Locate the cell with the specified text and output its [X, Y] center coordinate. 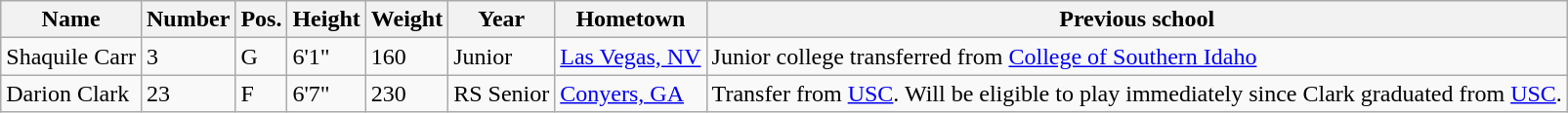
Conyers, GA [631, 94]
Las Vegas, NV [631, 56]
Name [71, 19]
Darion Clark [71, 94]
G [262, 56]
F [262, 94]
Number [188, 19]
Junior [502, 56]
23 [188, 94]
Previous school [1137, 19]
Year [502, 19]
Transfer from USC. Will be eligible to play immediately since Clark graduated from USC. [1137, 94]
160 [406, 56]
RS Senior [502, 94]
Height [326, 19]
3 [188, 56]
6'1" [326, 56]
Hometown [631, 19]
6'7" [326, 94]
230 [406, 94]
Shaquile Carr [71, 56]
Pos. [262, 19]
Weight [406, 19]
Junior college transferred from College of Southern Idaho [1137, 56]
